Determine the (X, Y) coordinate at the center of the cell enclosing the given text.  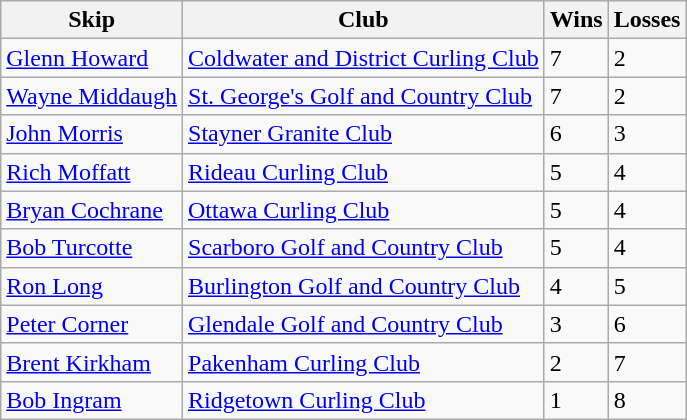
8 (647, 400)
Ridgetown Curling Club (364, 400)
St. George's Golf and Country Club (364, 96)
Ron Long (92, 286)
John Morris (92, 134)
Glendale Golf and Country Club (364, 324)
Bob Ingram (92, 400)
Skip (92, 20)
1 (576, 400)
Wayne Middaugh (92, 96)
Bryan Cochrane (92, 210)
Rideau Curling Club (364, 172)
Ottawa Curling Club (364, 210)
Rich Moffatt (92, 172)
Wins (576, 20)
Coldwater and District Curling Club (364, 58)
Bob Turcotte (92, 248)
Losses (647, 20)
Stayner Granite Club (364, 134)
Scarboro Golf and Country Club (364, 248)
Burlington Golf and Country Club (364, 286)
Pakenham Curling Club (364, 362)
Brent Kirkham (92, 362)
Club (364, 20)
Peter Corner (92, 324)
Glenn Howard (92, 58)
